Output the [X, Y] coordinate of the center of the cell containing the given text.  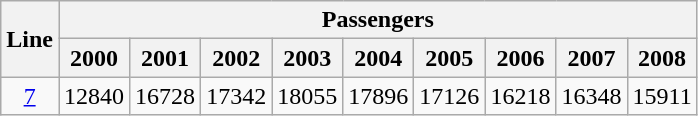
Passengers [378, 20]
2002 [236, 58]
16218 [520, 96]
12840 [94, 96]
2008 [662, 58]
Line [30, 39]
16348 [592, 96]
15911 [662, 96]
2005 [450, 58]
17896 [378, 96]
2000 [94, 58]
2001 [166, 58]
2004 [378, 58]
2003 [308, 58]
16728 [166, 96]
2007 [592, 58]
7 [30, 96]
17342 [236, 96]
2006 [520, 58]
17126 [450, 96]
18055 [308, 96]
